Find where the given text appears and provide that cell's center as [x, y] coordinate. 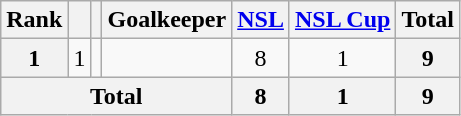
NSL [261, 20]
NSL Cup [342, 20]
Rank [34, 20]
Goalkeeper [167, 20]
